Capture the cell that displays the provided text and extract its (X, Y) central coordinate. 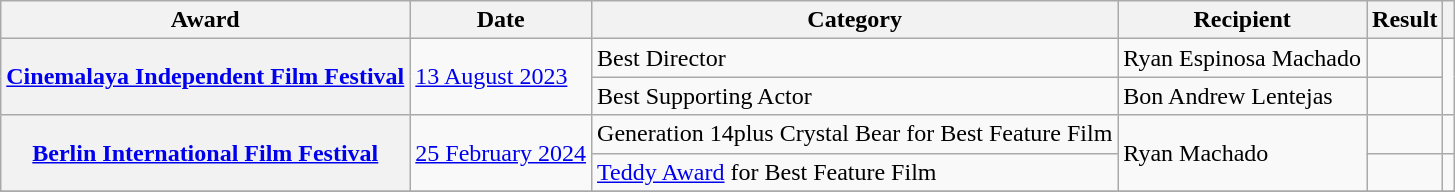
Date (501, 20)
Category (855, 20)
Teddy Award for Best Feature Film (855, 172)
Generation 14plus Crystal Bear for Best Feature Film (855, 134)
Best Director (855, 58)
Award (206, 20)
Result (1405, 20)
13 August 2023 (501, 77)
Cinemalaya Independent Film Festival (206, 77)
Bon Andrew Lentejas (1242, 96)
25 February 2024 (501, 153)
Berlin International Film Festival (206, 153)
Ryan Machado (1242, 153)
Recipient (1242, 20)
Best Supporting Actor (855, 96)
Ryan Espinosa Machado (1242, 58)
